Return (x, y) of the center of cell containing provided text 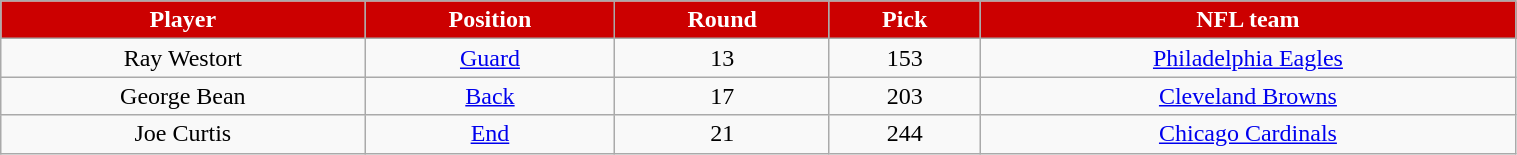
Philadelphia Eagles (1248, 58)
Chicago Cardinals (1248, 134)
NFL team (1248, 20)
Guard (490, 58)
203 (904, 96)
Player (183, 20)
244 (904, 134)
Ray Westort (183, 58)
153 (904, 58)
Position (490, 20)
Joe Curtis (183, 134)
17 (722, 96)
George Bean (183, 96)
13 (722, 58)
Pick (904, 20)
21 (722, 134)
End (490, 134)
Cleveland Browns (1248, 96)
Back (490, 96)
Round (722, 20)
